Return the (x, y) coordinate for the center point of the cell that contains the specified text.  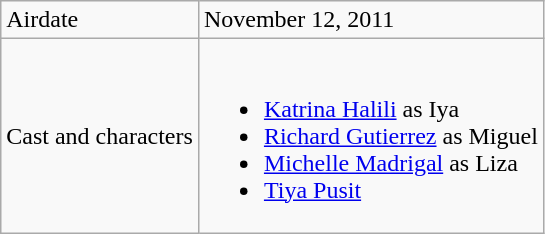
Airdate (100, 20)
November 12, 2011 (370, 20)
Cast and characters (100, 136)
Katrina Halili as IyaRichard Gutierrez as MiguelMichelle Madrigal as LizaTiya Pusit (370, 136)
